Find where the given text appears and provide that cell's center as (X, Y) coordinate. 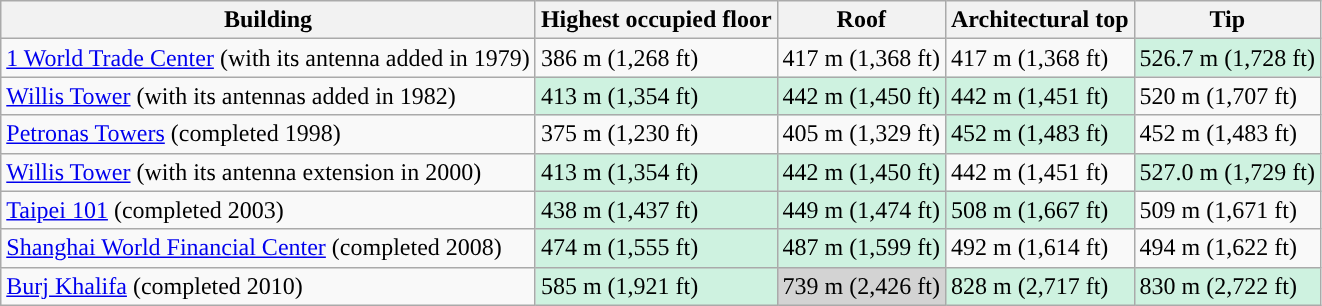
585 m (1,921 ft) (656, 286)
375 m (1,230 ft) (656, 134)
Shanghai World Financial Center (completed 2008) (268, 248)
487 m (1,599 ft) (861, 248)
509 m (1,671 ft) (1227, 210)
Building (268, 20)
Highest occupied floor (656, 20)
Petronas Towers (completed 1998) (268, 134)
Architectural top (1040, 20)
438 m (1,437 ft) (656, 210)
Willis Tower (with its antennas added in 1982) (268, 96)
520 m (1,707 ft) (1227, 96)
405 m (1,329 ft) (861, 134)
527.0 m (1,729 ft) (1227, 172)
526.7 m (1,728 ft) (1227, 58)
Taipei 101 (completed 2003) (268, 210)
386 m (1,268 ft) (656, 58)
830 m (2,722 ft) (1227, 286)
Burj Khalifa (completed 2010) (268, 286)
Willis Tower (with its antenna extension in 2000) (268, 172)
Tip (1227, 20)
739 m (2,426 ft) (861, 286)
474 m (1,555 ft) (656, 248)
449 m (1,474 ft) (861, 210)
1 World Trade Center (with its antenna added in 1979) (268, 58)
508 m (1,667 ft) (1040, 210)
492 m (1,614 ft) (1040, 248)
Roof (861, 20)
828 m (2,717 ft) (1040, 286)
494 m (1,622 ft) (1227, 248)
